For the text-containing cell, return its midpoint in [X, Y] coordinate format. 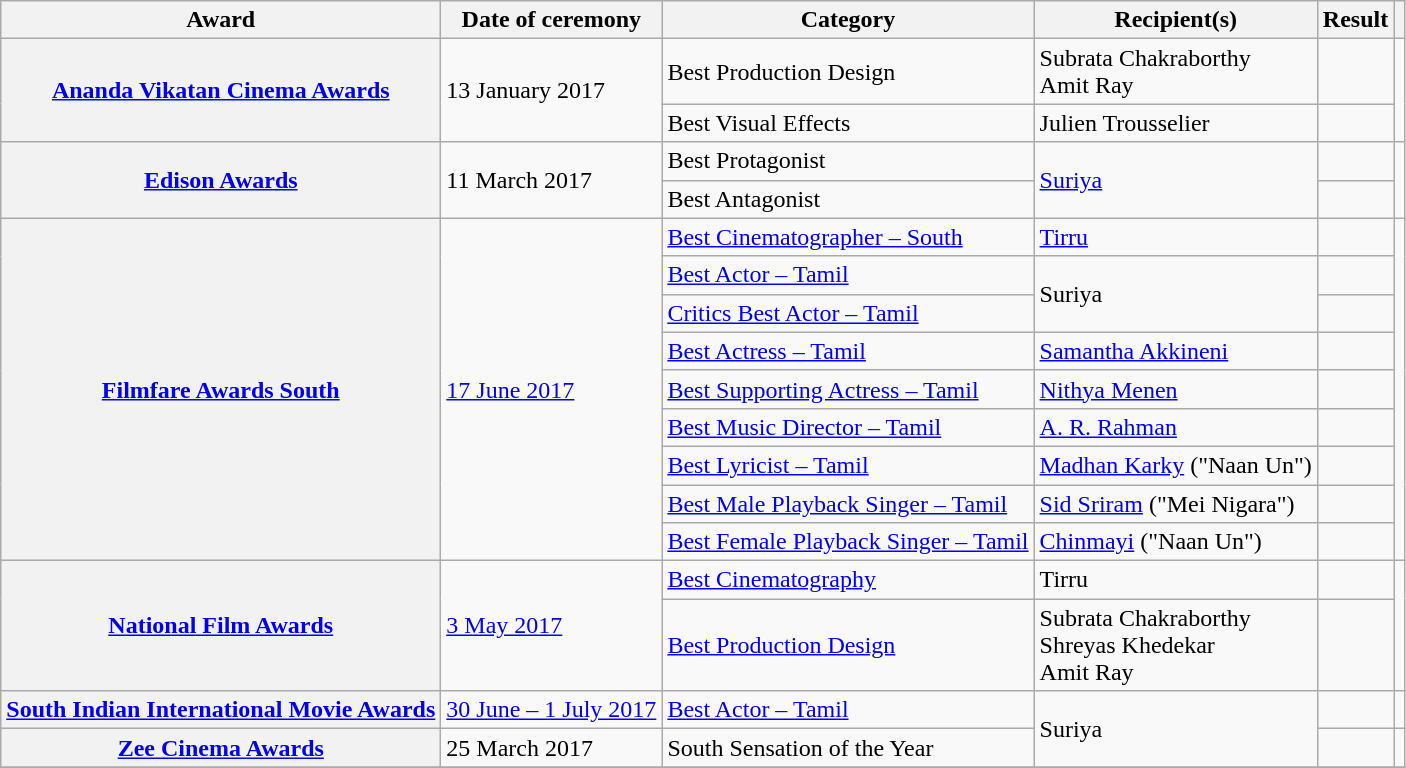
Critics Best Actor – Tamil [848, 313]
Result [1355, 20]
Best Antagonist [848, 199]
Subrata ChakraborthyShreyas KhedekarAmit Ray [1176, 645]
Best Supporting Actress – Tamil [848, 389]
Sid Sriram ("Mei Nigara") [1176, 503]
Best Cinematography [848, 580]
Best Music Director – Tamil [848, 427]
11 March 2017 [552, 180]
Recipient(s) [1176, 20]
Category [848, 20]
30 June – 1 July 2017 [552, 710]
Best Lyricist – Tamil [848, 465]
Best Protagonist [848, 161]
Date of ceremony [552, 20]
Edison Awards [221, 180]
Ananda Vikatan Cinema Awards [221, 90]
South Indian International Movie Awards [221, 710]
17 June 2017 [552, 390]
Best Actress – Tamil [848, 351]
A. R. Rahman [1176, 427]
Madhan Karky ("Naan Un") [1176, 465]
Julien Trousselier [1176, 123]
25 March 2017 [552, 748]
South Sensation of the Year [848, 748]
3 May 2017 [552, 626]
Nithya Menen [1176, 389]
Samantha Akkineni [1176, 351]
Best Female Playback Singer – Tamil [848, 542]
Award [221, 20]
Subrata ChakraborthyAmit Ray [1176, 72]
Chinmayi ("Naan Un") [1176, 542]
Best Visual Effects [848, 123]
Zee Cinema Awards [221, 748]
Best Cinematographer – South [848, 237]
National Film Awards [221, 626]
Filmfare Awards South [221, 390]
13 January 2017 [552, 90]
Best Male Playback Singer – Tamil [848, 503]
